Capture the cell that displays the provided text and extract its (X, Y) central coordinate. 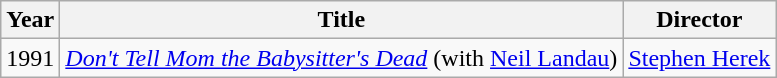
Title (342, 20)
Don't Tell Mom the Babysitter's Dead (with Neil Landau) (342, 58)
Director (700, 20)
1991 (30, 58)
Year (30, 20)
Stephen Herek (700, 58)
